Provide the [X, Y] coordinate of the cell's center where the given text is located.  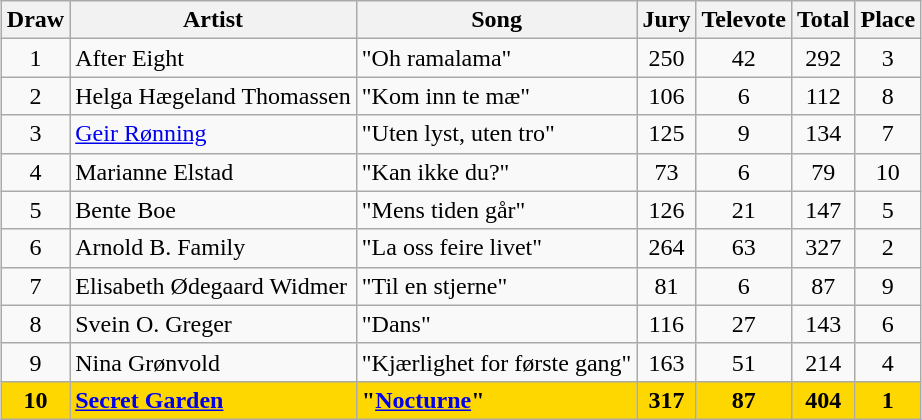
"Til en stjerne" [496, 286]
Helga Hægeland Thomassen [214, 96]
63 [744, 248]
"Mens tiden går" [496, 210]
42 [744, 58]
Jury [666, 20]
317 [666, 400]
81 [666, 286]
106 [666, 96]
"Kan ikke du?" [496, 172]
264 [666, 248]
Draw [35, 20]
73 [666, 172]
250 [666, 58]
143 [823, 324]
51 [744, 362]
112 [823, 96]
404 [823, 400]
147 [823, 210]
Svein O. Greger [214, 324]
"Oh ramalama" [496, 58]
Arnold B. Family [214, 248]
"Nocturne" [496, 400]
214 [823, 362]
"Dans" [496, 324]
27 [744, 324]
134 [823, 134]
116 [666, 324]
"Kjærlighet for første gang" [496, 362]
Marianne Elstad [214, 172]
Place [888, 20]
"Uten lyst, uten tro" [496, 134]
Artist [214, 20]
Nina Grønvold [214, 362]
79 [823, 172]
Bente Boe [214, 210]
21 [744, 210]
Total [823, 20]
Secret Garden [214, 400]
Song [496, 20]
327 [823, 248]
Televote [744, 20]
"La oss feire livet" [496, 248]
After Eight [214, 58]
126 [666, 210]
"Kom inn te mæ" [496, 96]
Geir Rønning [214, 134]
Elisabeth Ødegaard Widmer [214, 286]
125 [666, 134]
292 [823, 58]
163 [666, 362]
